Capture the cell that displays the provided text and extract its [X, Y] central coordinate. 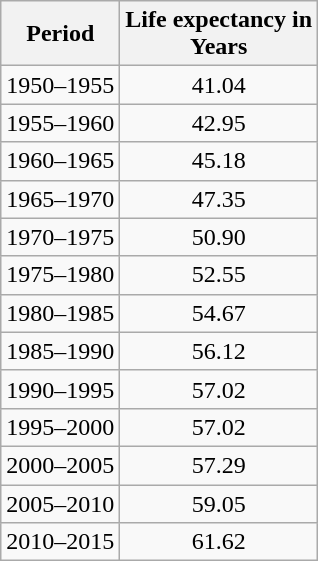
1990–1995 [60, 389]
57.29 [219, 465]
2005–2010 [60, 503]
45.18 [219, 161]
42.95 [219, 123]
59.05 [219, 503]
1980–1985 [60, 313]
1950–1955 [60, 85]
1965–1970 [60, 199]
1985–1990 [60, 351]
1995–2000 [60, 427]
41.04 [219, 85]
2010–2015 [60, 542]
54.67 [219, 313]
1970–1975 [60, 237]
1955–1960 [60, 123]
1975–1980 [60, 275]
50.90 [219, 237]
Period [60, 34]
56.12 [219, 351]
1960–1965 [60, 161]
52.55 [219, 275]
2000–2005 [60, 465]
47.35 [219, 199]
61.62 [219, 542]
Life expectancy in Years [219, 34]
